Locate the cell with the specified text and output its (X, Y) center coordinate. 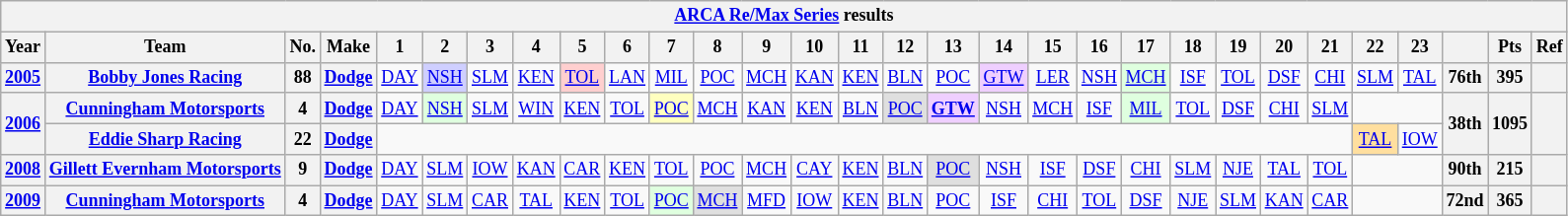
1 (400, 47)
2008 (24, 170)
90th (1464, 170)
No. (302, 47)
ARCA Re/Max Series results (784, 16)
20 (1284, 47)
Make (348, 47)
2005 (24, 77)
7 (671, 47)
38th (1464, 123)
17 (1146, 47)
Ref (1549, 47)
72nd (1464, 201)
MFD (767, 201)
19 (1238, 47)
LAN (628, 77)
15 (1053, 47)
6 (628, 47)
215 (1510, 170)
10 (814, 47)
Pts (1510, 47)
Team (165, 47)
13 (953, 47)
2009 (24, 201)
365 (1510, 201)
LER (1053, 77)
395 (1510, 77)
3 (490, 47)
14 (1004, 47)
WIN (536, 108)
76th (1464, 77)
8 (717, 47)
Gillett Evernham Motorsports (165, 170)
Eddie Sharp Racing (165, 138)
5 (582, 47)
2 (445, 47)
CAY (814, 170)
12 (906, 47)
23 (1419, 47)
Bobby Jones Racing (165, 77)
11 (860, 47)
88 (302, 77)
Year (24, 47)
21 (1330, 47)
18 (1193, 47)
2006 (24, 123)
16 (1099, 47)
1095 (1510, 123)
